Identify which cell holds the provided text, then report its [X, Y] central coordinate. 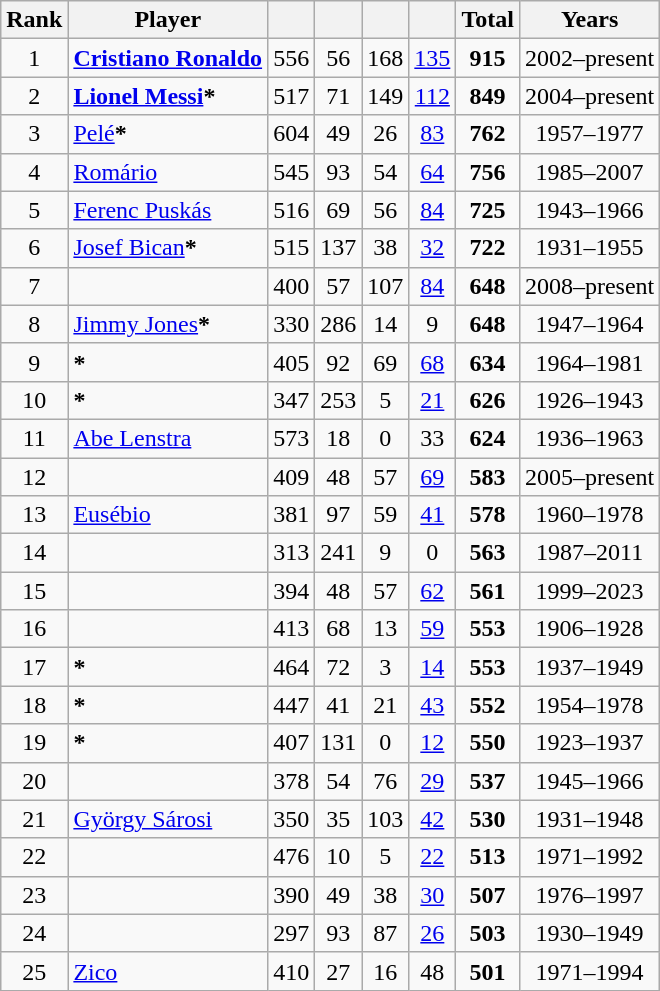
626 [488, 400]
1906–1928 [589, 629]
513 [488, 857]
2004–present [589, 96]
381 [292, 515]
92 [338, 362]
1957–1977 [589, 134]
1985–2007 [589, 172]
604 [292, 134]
7 [34, 286]
2002–present [589, 58]
19 [34, 743]
24 [34, 933]
103 [386, 819]
507 [488, 895]
552 [488, 705]
Romário [168, 172]
915 [488, 58]
537 [488, 781]
17 [34, 667]
286 [338, 324]
624 [488, 438]
1964–1981 [589, 362]
Cristiano Ronaldo [168, 58]
1971–1992 [589, 857]
1936–1963 [589, 438]
464 [292, 667]
71 [338, 96]
62 [432, 591]
Zico [168, 971]
1971–1994 [589, 971]
149 [386, 96]
25 [34, 971]
1 [34, 58]
409 [292, 477]
Ferenc Puskás [168, 210]
Lionel Messi* [168, 96]
2005–present [589, 477]
516 [292, 210]
413 [292, 629]
112 [432, 96]
1923–1937 [589, 743]
253 [338, 400]
350 [292, 819]
722 [488, 248]
407 [292, 743]
72 [338, 667]
8 [34, 324]
2008–present [589, 286]
6 [34, 248]
1960–1978 [589, 515]
476 [292, 857]
563 [488, 553]
87 [386, 933]
561 [488, 591]
168 [386, 58]
76 [386, 781]
1931–1955 [589, 248]
517 [292, 96]
1999–2023 [589, 591]
297 [292, 933]
573 [292, 438]
390 [292, 895]
33 [432, 438]
515 [292, 248]
1930–1949 [589, 933]
762 [488, 134]
23 [34, 895]
Rank [34, 20]
137 [338, 248]
503 [488, 933]
556 [292, 58]
1976–1997 [589, 895]
1943–1966 [589, 210]
35 [338, 819]
Years [589, 20]
1945–1966 [589, 781]
42 [432, 819]
241 [338, 553]
27 [338, 971]
1937–1949 [589, 667]
550 [488, 743]
501 [488, 971]
György Sárosi [168, 819]
Abe Lenstra [168, 438]
1954–1978 [589, 705]
347 [292, 400]
400 [292, 286]
1987–2011 [589, 553]
64 [432, 172]
313 [292, 553]
756 [488, 172]
378 [292, 781]
1931–1948 [589, 819]
Pelé* [168, 134]
1926–1943 [589, 400]
Total [488, 20]
725 [488, 210]
11 [34, 438]
43 [432, 705]
405 [292, 362]
20 [34, 781]
107 [386, 286]
32 [432, 248]
330 [292, 324]
634 [488, 362]
530 [488, 819]
849 [488, 96]
15 [34, 591]
394 [292, 591]
1947–1964 [589, 324]
131 [338, 743]
4 [34, 172]
83 [432, 134]
447 [292, 705]
97 [338, 515]
Josef Bican* [168, 248]
Player [168, 20]
2 [34, 96]
583 [488, 477]
545 [292, 172]
Eusébio [168, 515]
29 [432, 781]
410 [292, 971]
135 [432, 58]
30 [432, 895]
Jimmy Jones* [168, 324]
578 [488, 515]
